Scan for the cell matching the given text and deliver its [X, Y] coordinate at center. 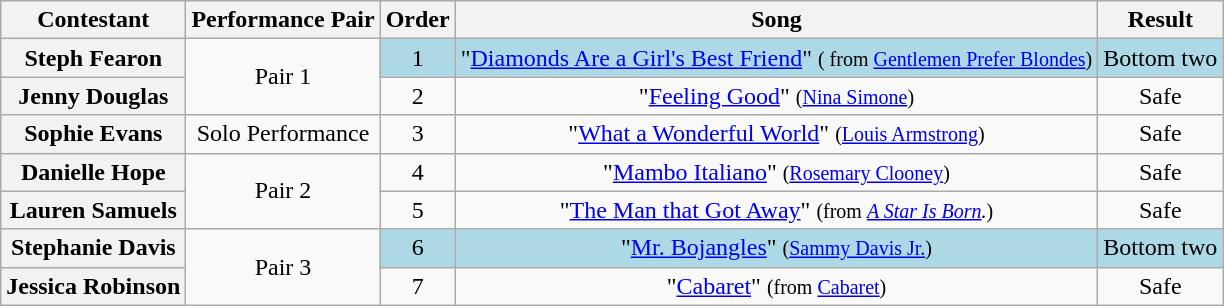
"The Man that Got Away" (from A Star Is Born.) [776, 210]
Stephanie Davis [94, 248]
"Diamonds Are a Girl's Best Friend" ( from Gentlemen Prefer Blondes) [776, 58]
Danielle Hope [94, 172]
Jenny Douglas [94, 96]
Solo Performance [283, 134]
"Feeling Good" (Nina Simone) [776, 96]
Song [776, 20]
5 [418, 210]
Sophie Evans [94, 134]
Pair 1 [283, 77]
Jessica Robinson [94, 286]
Lauren Samuels [94, 210]
3 [418, 134]
Contestant [94, 20]
Pair 3 [283, 267]
Performance Pair [283, 20]
Steph Fearon [94, 58]
2 [418, 96]
"Mambo Italiano" (Rosemary Clooney) [776, 172]
1 [418, 58]
"What a Wonderful World" (Louis Armstrong) [776, 134]
Result [1160, 20]
"Mr. Bojangles" (Sammy Davis Jr.) [776, 248]
7 [418, 286]
Order [418, 20]
Pair 2 [283, 191]
4 [418, 172]
"Cabaret" (from Cabaret) [776, 286]
6 [418, 248]
